Return [x, y] of the center of cell containing provided text 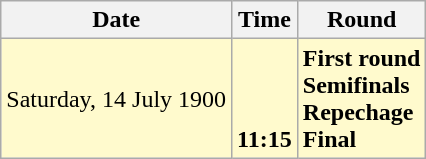
Date [116, 20]
Time [265, 20]
Saturday, 14 July 1900 [116, 98]
11:15 [265, 98]
Round [362, 20]
First roundSemifinalsRepechageFinal [362, 98]
